Extract the [X, Y] coordinate from the center of the cell holding the provided text.  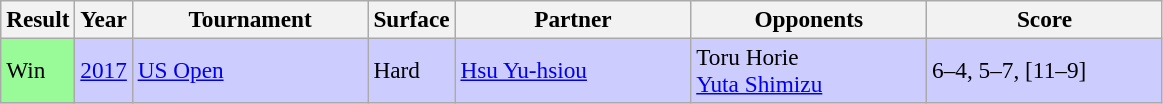
2017 [104, 70]
Opponents [809, 19]
Hard [412, 70]
6–4, 5–7, [11–9] [1045, 70]
Score [1045, 19]
Result [38, 19]
Surface [412, 19]
Partner [573, 19]
Hsu Yu-hsiou [573, 70]
US Open [250, 70]
Tournament [250, 19]
Year [104, 19]
Win [38, 70]
Toru Horie Yuta Shimizu [809, 70]
